Return the (X, Y) coordinate for the center point of the cell that contains the specified text.  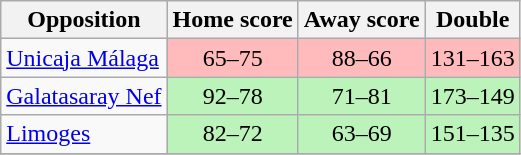
131–163 (472, 58)
173–149 (472, 96)
Opposition (84, 20)
Galatasaray Nef (84, 96)
92–78 (232, 96)
Double (472, 20)
Home score (232, 20)
82–72 (232, 134)
63–69 (362, 134)
71–81 (362, 96)
65–75 (232, 58)
88–66 (362, 58)
Limoges (84, 134)
Unicaja Málaga (84, 58)
151–135 (472, 134)
Away score (362, 20)
